Locate the cell with the specified text and output its (x, y) center coordinate. 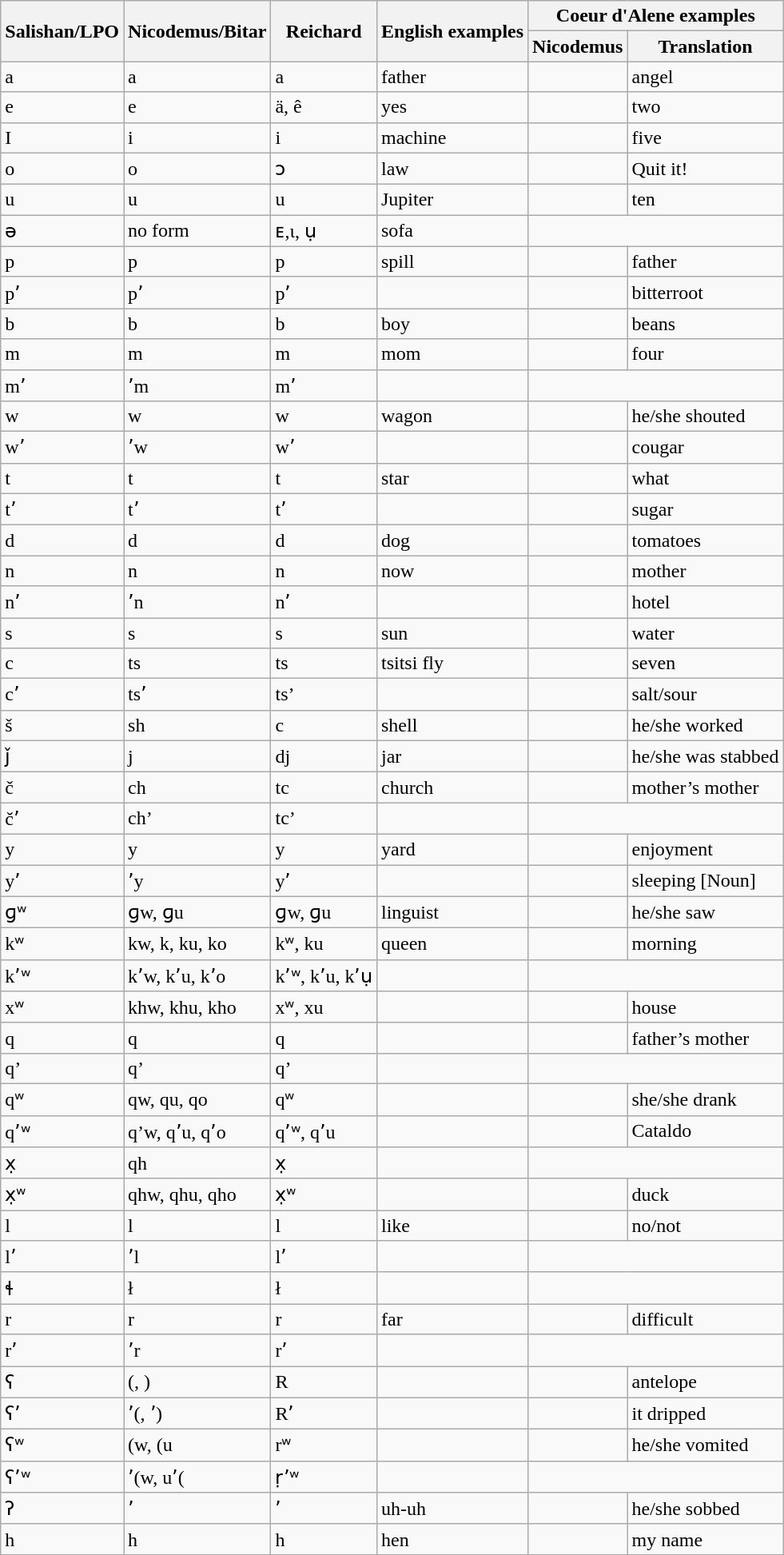
mother (705, 571)
ʔ (62, 1509)
he/she sobbed (705, 1509)
bitterroot (705, 293)
č (62, 787)
kʼʷ, kʼu, kʼụ (324, 975)
two (705, 107)
he/she saw (705, 912)
(, ) (197, 1382)
what (705, 478)
difficult (705, 1319)
j (197, 756)
ʼy (197, 881)
kʼw, kʼu, kʼo (197, 975)
qʼʷ (62, 1131)
sun (452, 632)
five (705, 138)
boy (452, 324)
xʷ (62, 1007)
ɬ (62, 1288)
she/she drank (705, 1099)
xʷ, xu (324, 1007)
ten (705, 200)
ɔ (324, 169)
khw, khu, kho (197, 1007)
no form (197, 231)
far (452, 1319)
uh-uh (452, 1509)
my name (705, 1539)
four (705, 354)
qw, qu, qo (197, 1099)
q’w, qʼu, qʼo (197, 1131)
wagon (452, 417)
mom (452, 354)
ch (197, 787)
ᴇ,ι, ụ (324, 231)
it dripped (705, 1413)
(w, (u (197, 1445)
ṛʼʷ (324, 1477)
he/she was stabbed (705, 756)
Coeur d'Alene examples (655, 16)
salt/sour (705, 695)
Salishan/LPO (62, 31)
š (62, 725)
kʷ (62, 944)
shell (452, 725)
cougar (705, 448)
house (705, 1007)
Cataldo (705, 1131)
enjoyment (705, 849)
hotel (705, 602)
Reichard (324, 31)
čʼ (62, 819)
ʼ(w, uʼ( (197, 1477)
ʕ (62, 1382)
ts’ (324, 695)
kʷ, ku (324, 944)
linguist (452, 912)
hen (452, 1539)
star (452, 478)
qhw, qhu, qho (197, 1194)
mother’s mother (705, 787)
Nicodemus (578, 46)
qh (197, 1163)
Translation (705, 46)
dj (324, 756)
beans (705, 324)
ʕʷ (62, 1445)
church (452, 787)
ʼm (197, 385)
angel (705, 77)
R (324, 1382)
yard (452, 849)
he/she shouted (705, 417)
ə (62, 231)
ǰ (62, 756)
queen (452, 944)
Nicodemus/Bitar (197, 31)
no/not (705, 1226)
kw, k, ku, ko (197, 944)
father’s mother (705, 1038)
he/she vomited (705, 1445)
I (62, 138)
sofa (452, 231)
law (452, 169)
ʼ(, ʼ) (197, 1413)
duck (705, 1194)
ä, ê (324, 107)
ʕʼ (62, 1413)
tsitsi fly (452, 664)
spill (452, 261)
antelope (705, 1382)
machine (452, 138)
Quit it! (705, 169)
like (452, 1226)
kʼʷ (62, 975)
ʕʼʷ (62, 1477)
seven (705, 664)
Jupiter (452, 200)
ɡʷ (62, 912)
water (705, 632)
yes (452, 107)
tomatoes (705, 540)
tc’ (324, 819)
jar (452, 756)
morning (705, 944)
ʼl (197, 1257)
dog (452, 540)
ʼr (197, 1350)
sleeping [Noun] (705, 881)
tsʼ (197, 695)
ch’ (197, 819)
qʼʷ, qʼu (324, 1131)
Rʼ (324, 1413)
cʼ (62, 695)
ʼw (197, 448)
rʷ (324, 1445)
sugar (705, 509)
now (452, 571)
tc (324, 787)
ʼn (197, 602)
sh (197, 725)
English examples (452, 31)
he/she worked (705, 725)
